Return [x, y] of the center of cell containing provided text 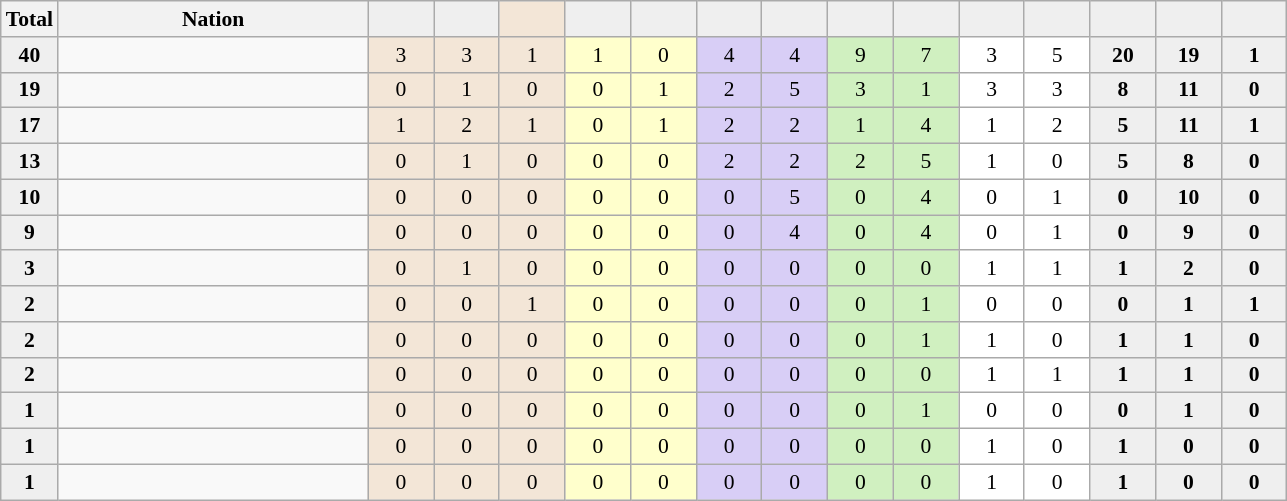
13 [30, 162]
40 [30, 55]
20 [1123, 55]
7 [926, 55]
17 [30, 126]
Total [30, 19]
Nation [213, 19]
